Identify which cell holds the provided text, then report its [X, Y] central coordinate. 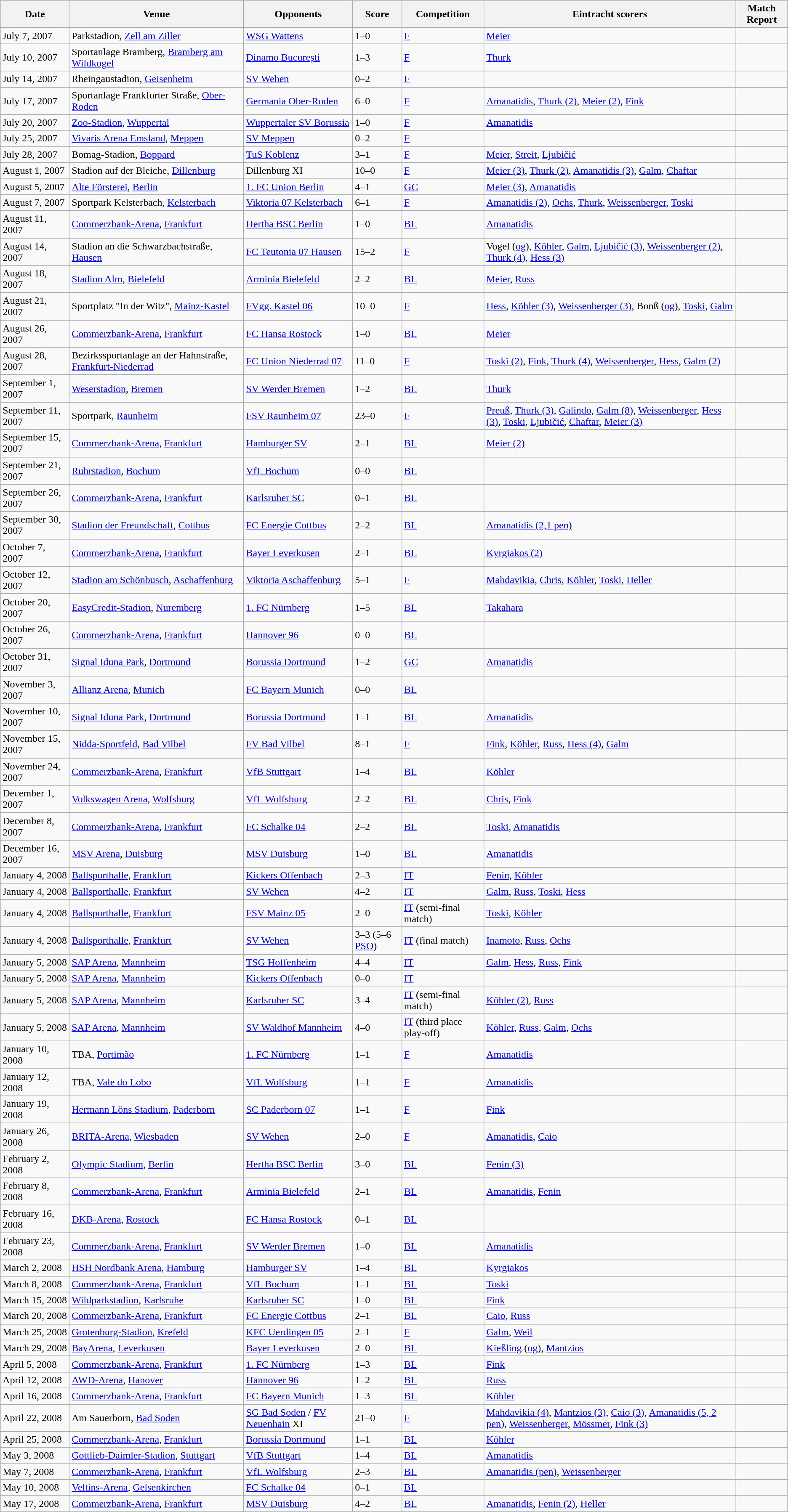
Russ [610, 1380]
February 23, 2008 [35, 1246]
6–0 [377, 101]
January 12, 2008 [35, 1082]
Sportplatz "In der Witz", Mainz-Kastel [157, 306]
Parkstadion, Zell am Ziller [157, 36]
Viktoria 07 Kelsterbach [298, 202]
Amanatidis, Caio [610, 1137]
Dillenburg XI [298, 170]
AWD-Arena, Hanover [157, 1380]
FC Union Niederrad 07 [298, 361]
Amanatidis (pen), Weissenberger [610, 1472]
April 22, 2008 [35, 1418]
December 16, 2007 [35, 854]
Amanatidis, Fenin [610, 1191]
Wildparkstadion, Karlsruhe [157, 1300]
Chris, Fink [610, 799]
Galm, Hess, Russ, Fink [610, 962]
1. FC Union Berlin [298, 186]
Galm, Russ, Toski, Hess [610, 891]
Mahdavikia (4), Mantzios (3), Caio (3), Amanatidis (5, 2 pen), Weissenberger, Mössmer, Fink (3) [610, 1418]
October 26, 2007 [35, 634]
May 3, 2008 [35, 1456]
Toski [610, 1284]
3–4 [377, 1000]
WSG Wattens [298, 36]
Sportanlage Bramberg, Bramberg am Wildkogel [157, 57]
March 15, 2008 [35, 1300]
Toski, Köhler [610, 913]
August 21, 2007 [35, 306]
August 14, 2007 [35, 252]
Stadion am Schönbusch, Aschaffenburg [157, 580]
September 26, 2007 [35, 498]
1–5 [377, 607]
Galm, Weil [610, 1332]
Toski, Amanatidis [610, 826]
Date [35, 14]
Viktoria Aschaffenburg [298, 580]
SC Paderborn 07 [298, 1110]
Kyrgiakos (2) [610, 553]
July 14, 2007 [35, 79]
Score [377, 14]
July 25, 2007 [35, 138]
August 28, 2007 [35, 361]
Hess, Köhler (3), Weissenberger (3), Bonß (og), Toski, Galm [610, 306]
Bomag-Stadion, Boppard [157, 154]
May 7, 2008 [35, 1472]
BayArena, Leverkusen [157, 1348]
January 26, 2008 [35, 1137]
Köhler (2), Russ [610, 1000]
Hermann Löns Stadium, Paderborn [157, 1110]
Opponents [298, 14]
EasyCredit-Stadion, Nuremberg [157, 607]
August 18, 2007 [35, 279]
Stadion der Freundschaft, Cottbus [157, 525]
3–1 [377, 154]
Alte Försterei, Berlin [157, 186]
IT (final match) [443, 941]
Germania Ober-Roden [298, 101]
21–0 [377, 1418]
Kießling (og), Mantzios [610, 1348]
July 28, 2007 [35, 154]
July 20, 2007 [35, 122]
February 2, 2008 [35, 1165]
FVgg. Kastel 06 [298, 306]
March 2, 2008 [35, 1268]
April 5, 2008 [35, 1364]
Mahdavikia, Chris, Köhler, Toski, Heller [610, 580]
3–0 [377, 1165]
October 7, 2007 [35, 553]
October 31, 2007 [35, 662]
November 15, 2007 [35, 745]
11–0 [377, 361]
Meier (2) [610, 443]
Preuß, Thurk (3), Galindo, Galm (8), Weissenberger, Hess (3), Toski, Ljubičić, Chaftar, Meier (3) [610, 416]
4–4 [377, 962]
July 17, 2007 [35, 101]
Weserstadion, Bremen [157, 389]
Bezirkssportanlage an der Hahnstraße, Frankfurt-Niederrad [157, 361]
Veltins-Arena, Gelsenkirchen [157, 1488]
Stadion auf der Bleiche, Dillenburg [157, 170]
Stadion Alm, Bielefeld [157, 279]
December 1, 2007 [35, 799]
April 25, 2008 [35, 1440]
Meier (3), Amanatidis [610, 186]
BRITA-Arena, Wiesbaden [157, 1137]
Takahara [610, 607]
SG Bad Soden / FV Neuenhain XI [298, 1418]
Amanatidis, Thurk (2), Meier (2), Fink [610, 101]
4–1 [377, 186]
FV Bad Vilbel [298, 745]
4–0 [377, 1027]
September 30, 2007 [35, 525]
Olympic Stadium, Berlin [157, 1165]
March 25, 2008 [35, 1332]
Köhler, Russ, Galm, Ochs [610, 1027]
TuS Koblenz [298, 154]
Gottlieb-Daimler-Stadion, Stuttgart [157, 1456]
DKB-Arena, Rostock [157, 1219]
October 20, 2007 [35, 607]
Vogel (og), Köhler, Galm, Ljubičić (3), Weissenberger (2), Thurk (4), Hess (3) [610, 252]
March 20, 2008 [35, 1316]
Sportpark Kelsterbach, Kelsterbach [157, 202]
Zoo-Stadion, Wuppertal [157, 122]
Grotenburg-Stadion, Krefeld [157, 1332]
September 15, 2007 [35, 443]
Amanatidis, Fenin (2), Heller [610, 1504]
15–2 [377, 252]
August 11, 2007 [35, 224]
KFC Uerdingen 05 [298, 1332]
FSV Raunheim 07 [298, 416]
Fink, Köhler, Russ, Hess (4), Galm [610, 745]
Match Report [762, 14]
5–1 [377, 580]
Sportpark, Raunheim [157, 416]
November 10, 2007 [35, 717]
Fenin (3) [610, 1165]
TBA, Portimão [157, 1054]
Nidda-Sportfeld, Bad Vilbel [157, 745]
Venue [157, 14]
Toski (2), Fink, Thurk (4), Weissenberger, Hess, Galm (2) [610, 361]
Vivaris Arena Emsland, Meppen [157, 138]
6–1 [377, 202]
August 26, 2007 [35, 334]
September 11, 2007 [35, 416]
September 21, 2007 [35, 470]
January 10, 2008 [35, 1054]
Kyrgiakos [610, 1268]
October 12, 2007 [35, 580]
Allianz Arena, Munich [157, 689]
Amanatidis (2,1 pen) [610, 525]
September 1, 2007 [35, 389]
Caio, Russ [610, 1316]
March 8, 2008 [35, 1284]
August 1, 2007 [35, 170]
July 10, 2007 [35, 57]
Wuppertaler SV Borussia [298, 122]
Dinamo București [298, 57]
November 24, 2007 [35, 772]
August 7, 2007 [35, 202]
Competition [443, 14]
Rheingaustadion, Geisenheim [157, 79]
April 12, 2008 [35, 1380]
Meier (3), Thurk (2), Amanatidis (3), Galm, Chaftar [610, 170]
Sportanlage Frankfurter Straße, Ober-Roden [157, 101]
Stadion an die Schwarzbachstraße, Hausen [157, 252]
Amanatidis (2), Ochs, Thurk, Weissenberger, Toski [610, 202]
TBA, Vale do Lobo [157, 1082]
TSG Hoffenheim [298, 962]
SV Waldhof Mannheim [298, 1027]
April 16, 2008 [35, 1396]
8–1 [377, 745]
Meier, Streit, Ljubičić [610, 154]
July 7, 2007 [35, 36]
February 16, 2008 [35, 1219]
MSV Arena, Duisburg [157, 854]
November 3, 2007 [35, 689]
Inamoto, Russ, Ochs [610, 941]
August 5, 2007 [35, 186]
Volkswagen Arena, Wolfsburg [157, 799]
IT (third place play-off) [443, 1027]
December 8, 2007 [35, 826]
March 29, 2008 [35, 1348]
February 8, 2008 [35, 1191]
January 19, 2008 [35, 1110]
SV Meppen [298, 138]
May 17, 2008 [35, 1504]
3–3 (5–6 PSO) [377, 941]
Ruhrstadion, Bochum [157, 470]
May 10, 2008 [35, 1488]
Eintracht scorers [610, 14]
HSH Nordbank Arena, Hamburg [157, 1268]
23–0 [377, 416]
Fenin, Köhler [610, 875]
Meier, Russ [610, 279]
Am Sauerborn, Bad Soden [157, 1418]
FC Teutonia 07 Hausen [298, 252]
FSV Mainz 05 [298, 913]
